Extract the [X, Y] coordinate from the center of the cell holding the provided text.  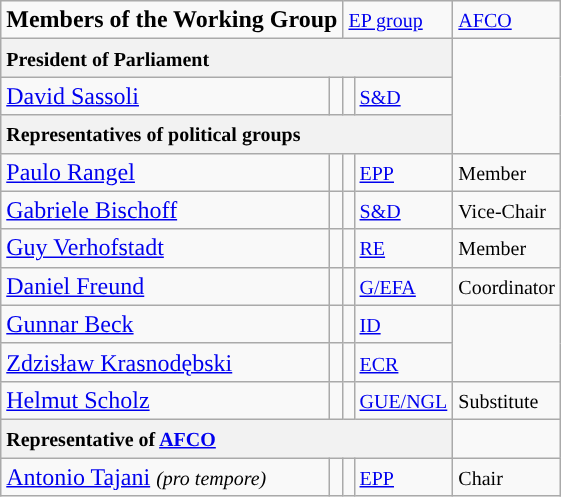
RE [404, 248]
David Sassoli [166, 96]
AFCO [507, 20]
G/EFA [404, 286]
EP group [398, 20]
Gabriele Bischoff [166, 210]
ID [404, 324]
Representatives of political groups [227, 134]
President of Parliament [227, 58]
Antonio Tajani (pro tempore) [166, 477]
Paulo Rangel [166, 172]
Helmut Scholz [166, 400]
Daniel Freund [166, 286]
Gunnar Beck [166, 324]
Vice-Chair [507, 210]
Members of the Working Group [172, 20]
Coordinator [507, 286]
GUE/NGL [404, 400]
Zdzisław Krasnodębski [166, 362]
Substitute [507, 400]
Representative of AFCO [227, 438]
Guy Verhofstadt [166, 248]
Chair [507, 477]
ECR [404, 362]
